Determine the (X, Y) coordinate at the center of the cell enclosing the given text.  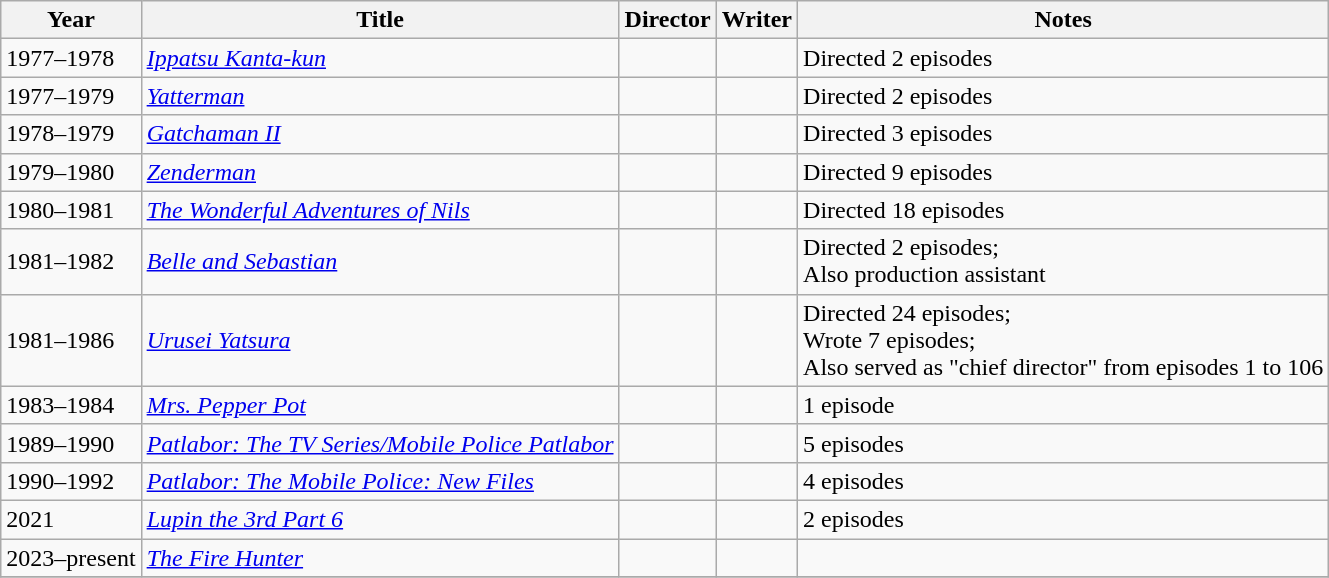
2021 (71, 519)
Lupin the 3rd Part 6 (380, 519)
Writer (756, 20)
1 episode (1064, 405)
Directed 24 episodes;Wrote 7 episodes;Also served as "chief director" from episodes 1 to 106 (1064, 340)
4 episodes (1064, 481)
1979–1980 (71, 172)
Mrs. Pepper Pot (380, 405)
1990–1992 (71, 481)
The Wonderful Adventures of Nils (380, 210)
Urusei Yatsura (380, 340)
1989–1990 (71, 443)
Director (668, 20)
5 episodes (1064, 443)
Patlabor: The TV Series/Mobile Police Patlabor (380, 443)
Directed 18 episodes (1064, 210)
Directed 2 episodes; Also production assistant (1064, 262)
Title (380, 20)
Directed 9 episodes (1064, 172)
1981–1982 (71, 262)
Gatchaman II (380, 134)
Patlabor: The Mobile Police: New Files (380, 481)
Zenderman (380, 172)
1977–1978 (71, 58)
Belle and Sebastian (380, 262)
The Fire Hunter (380, 557)
Yatterman (380, 96)
Notes (1064, 20)
1981–1986 (71, 340)
Year (71, 20)
Directed 3 episodes (1064, 134)
Ippatsu Kanta-kun (380, 58)
2023–present (71, 557)
1977–1979 (71, 96)
2 episodes (1064, 519)
1980–1981 (71, 210)
1978–1979 (71, 134)
1983–1984 (71, 405)
